Pinpoint the cell where the given text exists, returning its (x, y) midpoint coordinate. 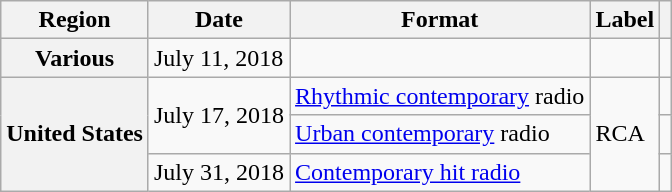
United States (75, 134)
Contemporary hit radio (440, 172)
Urban contemporary radio (440, 134)
Label (625, 20)
Date (218, 20)
Various (75, 58)
Format (440, 20)
Region (75, 20)
July 11, 2018 (218, 58)
Rhythmic contemporary radio (440, 96)
July 17, 2018 (218, 115)
July 31, 2018 (218, 172)
RCA (625, 134)
